Extract the (X, Y) coordinate from the center of the cell holding the provided text.  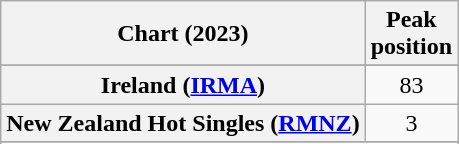
New Zealand Hot Singles (RMNZ) (183, 123)
83 (411, 85)
3 (411, 123)
Peakposition (411, 34)
Ireland (IRMA) (183, 85)
Chart (2023) (183, 34)
